Provide the [X, Y] coordinate of the cell's center where the given text is located.  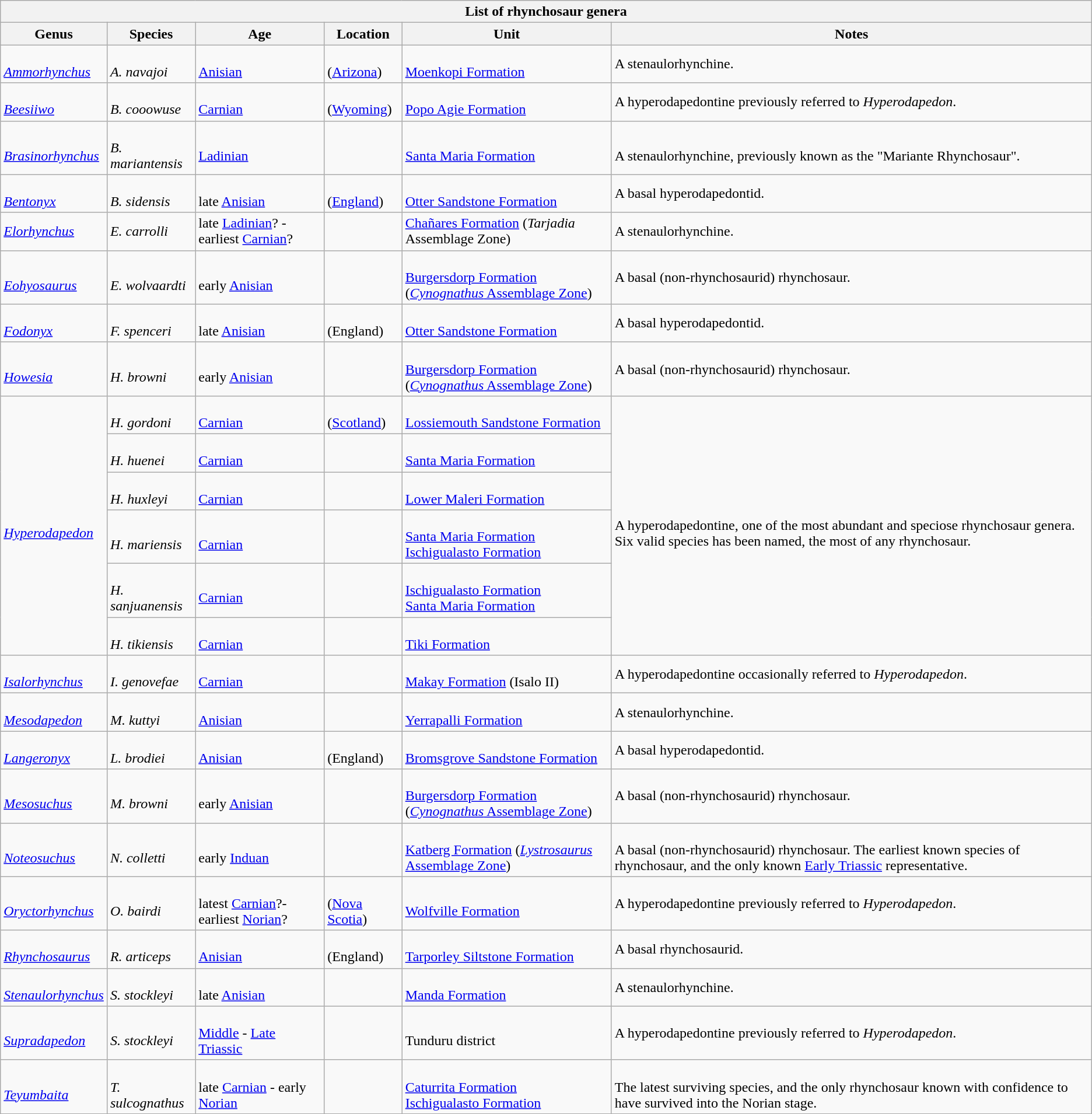
E. carrolli [150, 231]
Popo Agie Formation [506, 102]
late Ladinian? - earliest Carnian? [260, 231]
M. browni [150, 796]
Tunduru district [506, 1033]
(Arizona) [363, 64]
E. wolvaardti [150, 277]
Manda Formation [506, 987]
Yerrapalli Formation [506, 712]
Unit [506, 34]
Chañares Formation (Tarjadia Assemblage Zone) [506, 231]
Ladinian [260, 148]
Santa Maria Formation Ischigualasto Formation [506, 537]
A hyperodapedontine occasionally referred to Hyperodapedon. [852, 675]
M. kuttyi [150, 712]
N. colletti [150, 850]
Species [150, 34]
Rhynchosaurus [54, 949]
Caturrita Formation Ischigualasto Formation [506, 1087]
Age [260, 34]
H. mariensis [150, 537]
Wolfville Formation [506, 903]
Langeronyx [54, 750]
Mesodapedon [54, 712]
A stenaulorhynchine, previously known as the "Mariante Rhynchosaur". [852, 148]
latest Carnian?-earliest Norian? [260, 903]
Noteosuchus [54, 850]
The latest surviving species, and the only rhynchosaur known with confidence to have survived into the Norian stage. [852, 1087]
Beesiiwo [54, 102]
(Scotland) [363, 414]
late Carnian - early Norian [260, 1087]
Tarporley Siltstone Formation [506, 949]
H. browni [150, 369]
List of rhynchosaur genera [546, 12]
R. articeps [150, 949]
O. bairdi [150, 903]
H. tikiensis [150, 636]
Lossiemouth Sandstone Formation [506, 414]
B. cooowuse [150, 102]
Middle - Late Triassic [260, 1033]
I. genovefae [150, 675]
Katberg Formation (Lystrosaurus Assemblage Zone) [506, 850]
H. huenei [150, 453]
Howesia [54, 369]
early Induan [260, 850]
Fodonyx [54, 323]
Eohyosaurus [54, 277]
H. gordoni [150, 414]
T. sulcognathus [150, 1087]
Ammorhynchus [54, 64]
Notes [852, 34]
H. huxleyi [150, 490]
(Wyoming) [363, 102]
Stenaulorhynchus [54, 987]
H. sanjuanensis [150, 591]
Bentonyx [54, 194]
B. mariantensis [150, 148]
Hyperodapedon [54, 525]
Ischigualasto Formation Santa Maria Formation [506, 591]
Elorhynchus [54, 231]
F. spenceri [150, 323]
Makay Formation (Isalo II) [506, 675]
Supradapedon [54, 1033]
Location [363, 34]
A basal rhynchosaurid. [852, 949]
Brasinorhynchus [54, 148]
Lower Maleri Formation [506, 490]
Teyumbaita [54, 1087]
B. sidensis [150, 194]
Oryctorhynchus [54, 903]
Mesosuchus [54, 796]
Isalorhynchus [54, 675]
L. brodiei [150, 750]
Bromsgrove Sandstone Formation [506, 750]
Genus [54, 34]
Moenkopi Formation [506, 64]
Tiki Formation [506, 636]
A basal (non-rhynchosaurid) rhynchosaur. The earliest known species of rhynchosaur, and the only known Early Triassic representative. [852, 850]
A. navajoi [150, 64]
(Nova Scotia) [363, 903]
A hyperodapedontine, one of the most abundant and speciose rhynchosaur genera. Six valid species has been named, the most of any rhynchosaur. [852, 525]
